Return (X, Y) of the center of cell containing provided text 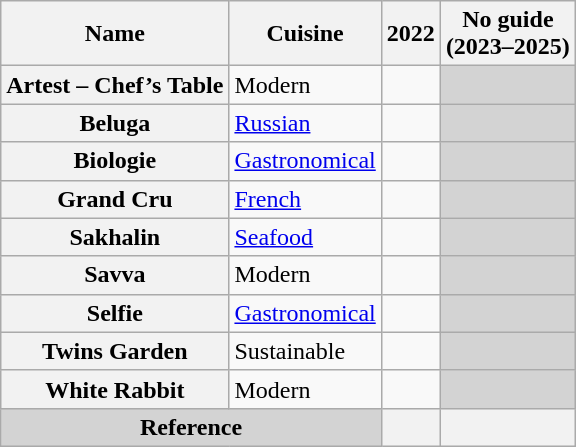
Cuisine (305, 34)
Sakhalin (115, 237)
Twins Garden (115, 351)
Russian (305, 123)
Biologie (115, 161)
Grand Cru (115, 199)
White Rabbit (115, 389)
Selfie (115, 313)
Seafood (305, 237)
Sustainable (305, 351)
Artest – Chef’s Table (115, 85)
Name (115, 34)
No guide (2023–2025) (508, 34)
French (305, 199)
Reference (192, 427)
Savva (115, 275)
2022 (410, 34)
Beluga (115, 123)
